From the cell containing the given text, extract its center point as [X, Y] coordinate. 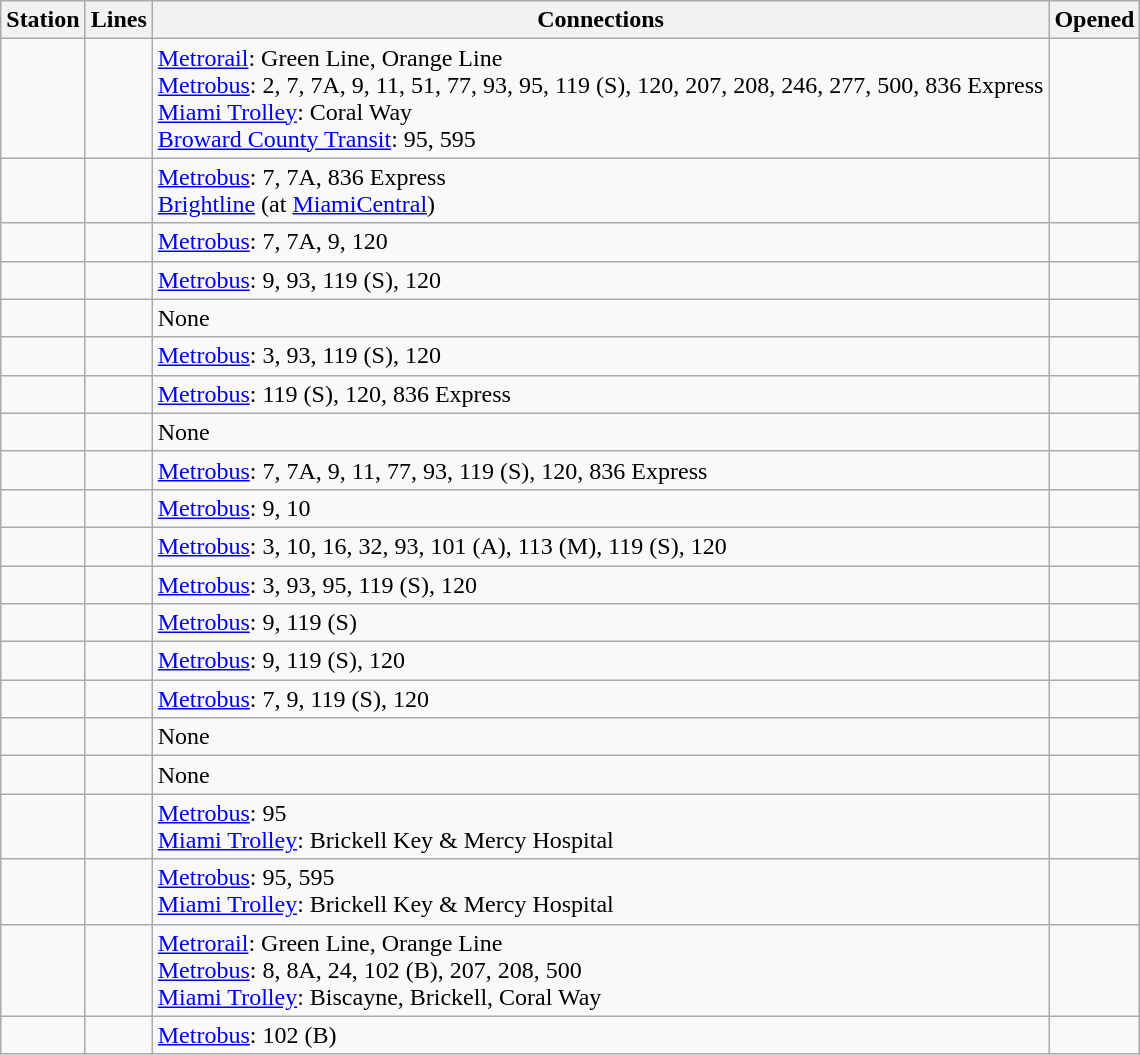
Opened [1094, 20]
Connections [600, 20]
Station [43, 20]
Metrobus: 102 (B) [600, 1035]
Metrorail: Green Line, Orange LineMetrobus: 8, 8A, 24, 102 (B), 207, 208, 500Miami Trolley: Biscayne, Brickell, Coral Way [600, 970]
Metrobus: 7, 9, 119 (S), 120 [600, 699]
Metrobus: 3, 93, 119 (S), 120 [600, 356]
Metrobus: 7, 7A, 9, 120 [600, 242]
Lines [118, 20]
Metrobus: 9, 119 (S) [600, 623]
Metrobus: 95, 595Miami Trolley: Brickell Key & Mercy Hospital [600, 892]
Metrobus: 3, 10, 16, 32, 93, 101 (A), 113 (M), 119 (S), 120 [600, 546]
Metrobus: 119 (S), 120, 836 Express [600, 394]
Metrobus: 9, 119 (S), 120 [600, 661]
Metrobus: 9, 93, 119 (S), 120 [600, 280]
Metrobus: 3, 93, 95, 119 (S), 120 [600, 585]
Metrobus: 95Miami Trolley: Brickell Key & Mercy Hospital [600, 826]
Metrobus: 9, 10 [600, 508]
Metrobus: 7, 7A, 836 ExpressBrightline (at MiamiCentral) [600, 190]
Metrobus: 7, 7A, 9, 11, 77, 93, 119 (S), 120, 836 Express [600, 470]
